Provide the [X, Y] coordinate of the cell's center where the given text is located.  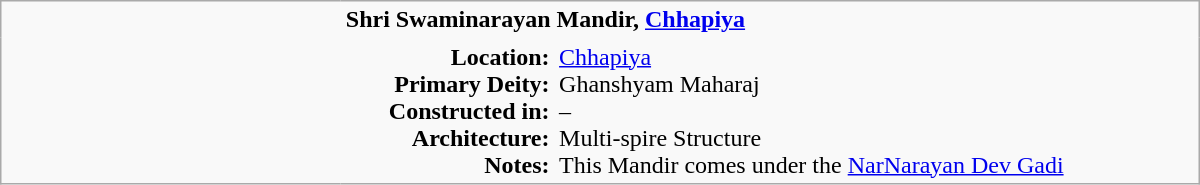
Location:Primary Deity:Constructed in:Architecture:Notes: [448, 110]
Shri Swaminarayan Mandir, Chhapiya [770, 20]
Chhapiya Ghanshyam Maharaj – Multi-spire Structure This Mandir comes under the NarNarayan Dev Gadi [876, 110]
